Locate the cell with the specified text and output its (x, y) center coordinate. 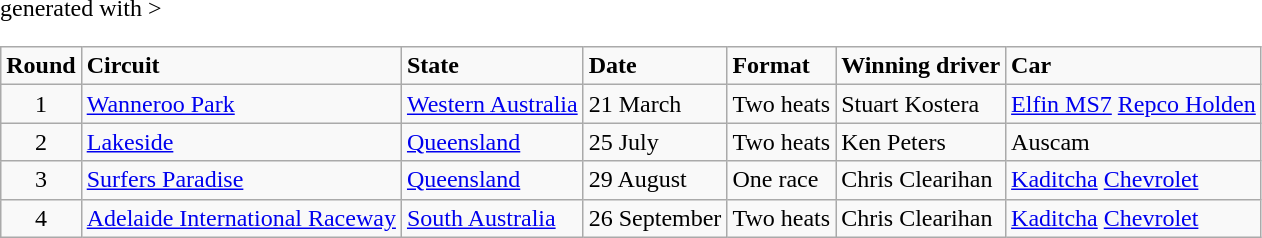
Elfin MS7 Repco Holden (1134, 104)
Format (782, 66)
State (492, 66)
26 September (655, 218)
Adelaide International Raceway (241, 218)
1 (41, 104)
3 (41, 180)
21 March (655, 104)
2 (41, 142)
Western Australia (492, 104)
Date (655, 66)
4 (41, 218)
Wanneroo Park (241, 104)
Ken Peters (921, 142)
Stuart Kostera (921, 104)
Circuit (241, 66)
South Australia (492, 218)
Auscam (1134, 142)
One race (782, 180)
Winning driver (921, 66)
Lakeside (241, 142)
Car (1134, 66)
25 July (655, 142)
29 August (655, 180)
Surfers Paradise (241, 180)
Round (41, 66)
